From the cell containing the given text, extract its center point as [X, Y] coordinate. 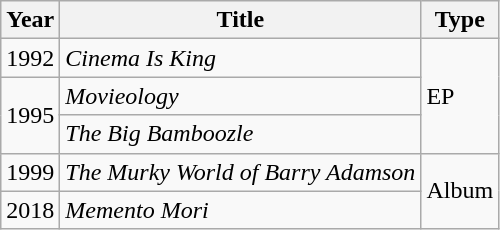
Year [30, 20]
Cinema Is King [240, 58]
1995 [30, 115]
EP [460, 96]
The Big Bamboozle [240, 134]
Type [460, 20]
Title [240, 20]
Album [460, 191]
The Murky World of Barry Adamson [240, 172]
2018 [30, 210]
1999 [30, 172]
1992 [30, 58]
Movieology [240, 96]
Memento Mori [240, 210]
